Output the (X, Y) coordinate of the center of the cell containing the given text.  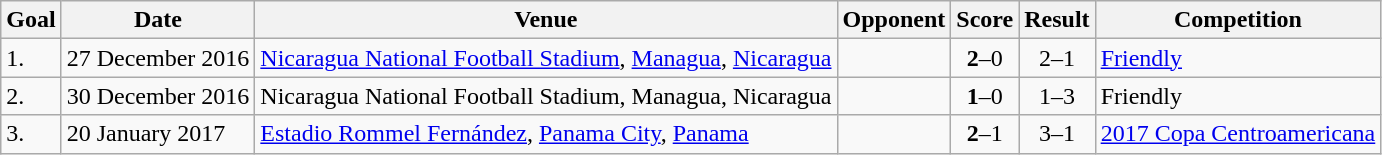
2–0 (985, 58)
Score (985, 20)
Result (1057, 20)
1–0 (985, 96)
30 December 2016 (158, 96)
Goal (31, 20)
2017 Copa Centroamericana (1238, 134)
2. (31, 96)
Opponent (894, 20)
3. (31, 134)
1. (31, 58)
3–1 (1057, 134)
Competition (1238, 20)
Estadio Rommel Fernández, Panama City, Panama (546, 134)
20 January 2017 (158, 134)
Date (158, 20)
Venue (546, 20)
27 December 2016 (158, 58)
1–3 (1057, 96)
